Extract the [X, Y] coordinate from the center of the cell holding the provided text.  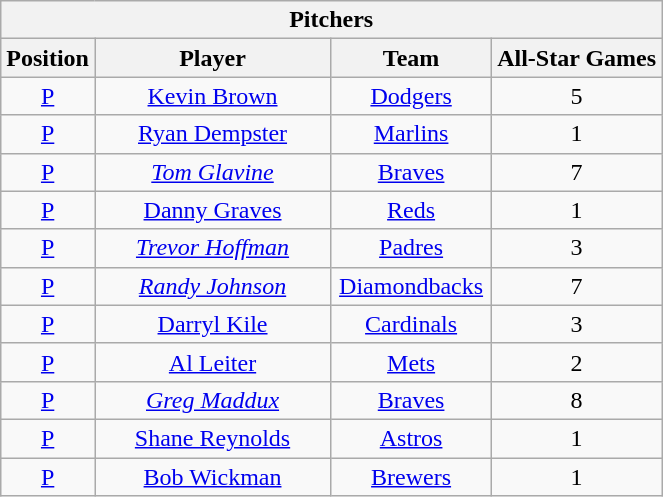
Cardinals [412, 324]
Kevin Brown [212, 96]
Darryl Kile [212, 324]
Tom Glavine [212, 172]
8 [577, 400]
Ryan Dempster [212, 134]
Al Leiter [212, 362]
Trevor Hoffman [212, 248]
Brewers [412, 477]
Randy Johnson [212, 286]
Team [412, 58]
Greg Maddux [212, 400]
Marlins [412, 134]
Dodgers [412, 96]
5 [577, 96]
Padres [412, 248]
Shane Reynolds [212, 438]
Mets [412, 362]
Player [212, 58]
Danny Graves [212, 210]
2 [577, 362]
Astros [412, 438]
Reds [412, 210]
Bob Wickman [212, 477]
Position [48, 58]
Pitchers [332, 20]
Diamondbacks [412, 286]
All-Star Games [577, 58]
